Return [X, Y] of the center of cell containing provided text 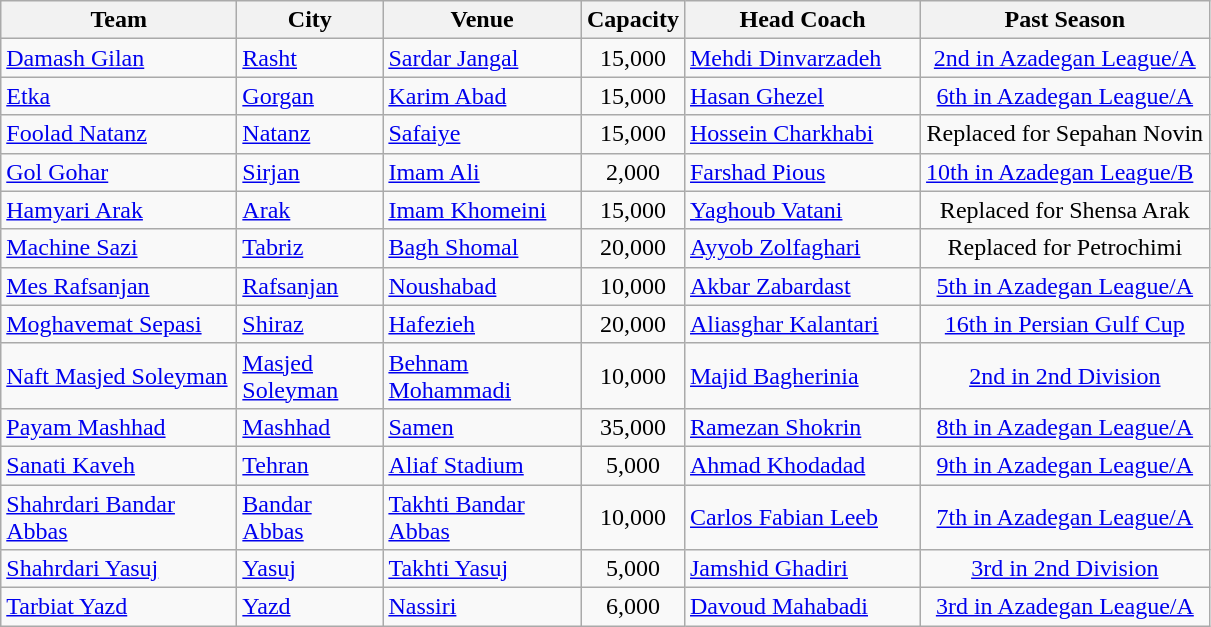
Natanz [310, 134]
8th in Azadegan League/A [1066, 427]
Takhti Bandar Abbas [482, 516]
Venue [482, 20]
Rasht [310, 58]
Imam Ali [482, 172]
Hossein Charkhabi [802, 134]
Rafsanjan [310, 286]
Head Coach [802, 20]
Ramezan Shokrin [802, 427]
Majid Bagherinia [802, 376]
Mes Rafsanjan [119, 286]
Naft Masjed Soleyman [119, 376]
2nd in Azadegan League/A [1066, 58]
Behnam Mohammadi [482, 376]
Jamshid Ghadiri [802, 569]
Machine Sazi [119, 248]
7th in Azadegan League/A [1066, 516]
Imam Khomeini [482, 210]
Replaced for Sepahan Novin [1066, 134]
16th in Persian Gulf Cup [1066, 324]
Aliasghar Kalantari [802, 324]
Safaiye [482, 134]
Hamyari Arak [119, 210]
Arak [310, 210]
Sanati Kaveh [119, 465]
3rd in Azadegan League/A [1066, 607]
Mehdi Dinvarzadeh [802, 58]
Takhti Yasuj [482, 569]
35,000 [632, 427]
Sardar Jangal [482, 58]
Tarbiat Yazd [119, 607]
2nd in 2nd Division [1066, 376]
Replaced for Petrochimi [1066, 248]
Bandar Abbas [310, 516]
9th in Azadegan League/A [1066, 465]
Gol Gohar [119, 172]
6th in Azadegan League/A [1066, 96]
Davoud Mahabadi [802, 607]
Capacity [632, 20]
Sirjan [310, 172]
Etka [119, 96]
Nassiri [482, 607]
Masjed Soleyman [310, 376]
Hasan Ghezel [802, 96]
Akbar Zabardast [802, 286]
Tabriz [310, 248]
Hafezieh [482, 324]
Mashhad [310, 427]
3rd in 2nd Division [1066, 569]
Moghavemat Sepasi [119, 324]
5th in Azadegan League/A [1066, 286]
Aliaf Stadium [482, 465]
Yazd [310, 607]
Team [119, 20]
Payam Mashhad [119, 427]
Samen [482, 427]
Shahrdari Bandar Abbas [119, 516]
Shiraz [310, 324]
Replaced for Shensa Arak [1066, 210]
Shahrdari Yasuj [119, 569]
Carlos Fabian Leeb [802, 516]
Karim Abad [482, 96]
Ayyob Zolfaghari [802, 248]
Ahmad Khodadad [802, 465]
Yasuj [310, 569]
City [310, 20]
Noushabad [482, 286]
Farshad Pious [802, 172]
Yaghoub Vatani [802, 210]
Past Season [1066, 20]
Damash Gilan [119, 58]
2,000 [632, 172]
10th in Azadegan League/B [1066, 172]
6,000 [632, 607]
Foolad Natanz [119, 134]
Gorgan [310, 96]
Tehran [310, 465]
Bagh Shomal [482, 248]
